Extract the (x, y) coordinate from the center of the cell holding the provided text.  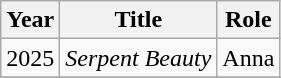
2025 (30, 58)
Role (248, 20)
Anna (248, 58)
Title (138, 20)
Serpent Beauty (138, 58)
Year (30, 20)
